Output the (x, y) coordinate of the center of the cell containing the given text.  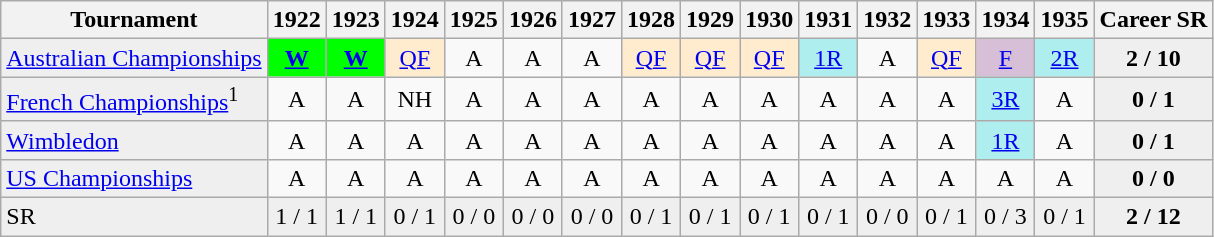
F (1006, 58)
1927 (592, 20)
Australian Championships (134, 58)
1932 (888, 20)
1926 (532, 20)
1928 (652, 20)
1931 (828, 20)
0 / 3 (1006, 217)
1930 (770, 20)
SR (134, 217)
1925 (474, 20)
NH (414, 100)
US Championships (134, 178)
2 / 10 (1154, 58)
2R (1064, 58)
Career SR (1154, 20)
1929 (710, 20)
1924 (414, 20)
3R (1006, 100)
1934 (1006, 20)
1935 (1064, 20)
Wimbledon (134, 140)
1922 (296, 20)
1923 (356, 20)
1933 (946, 20)
Tournament (134, 20)
French Championships1 (134, 100)
2 / 12 (1154, 217)
